Scan for the cell matching the given text and deliver its (x, y) coordinate at center. 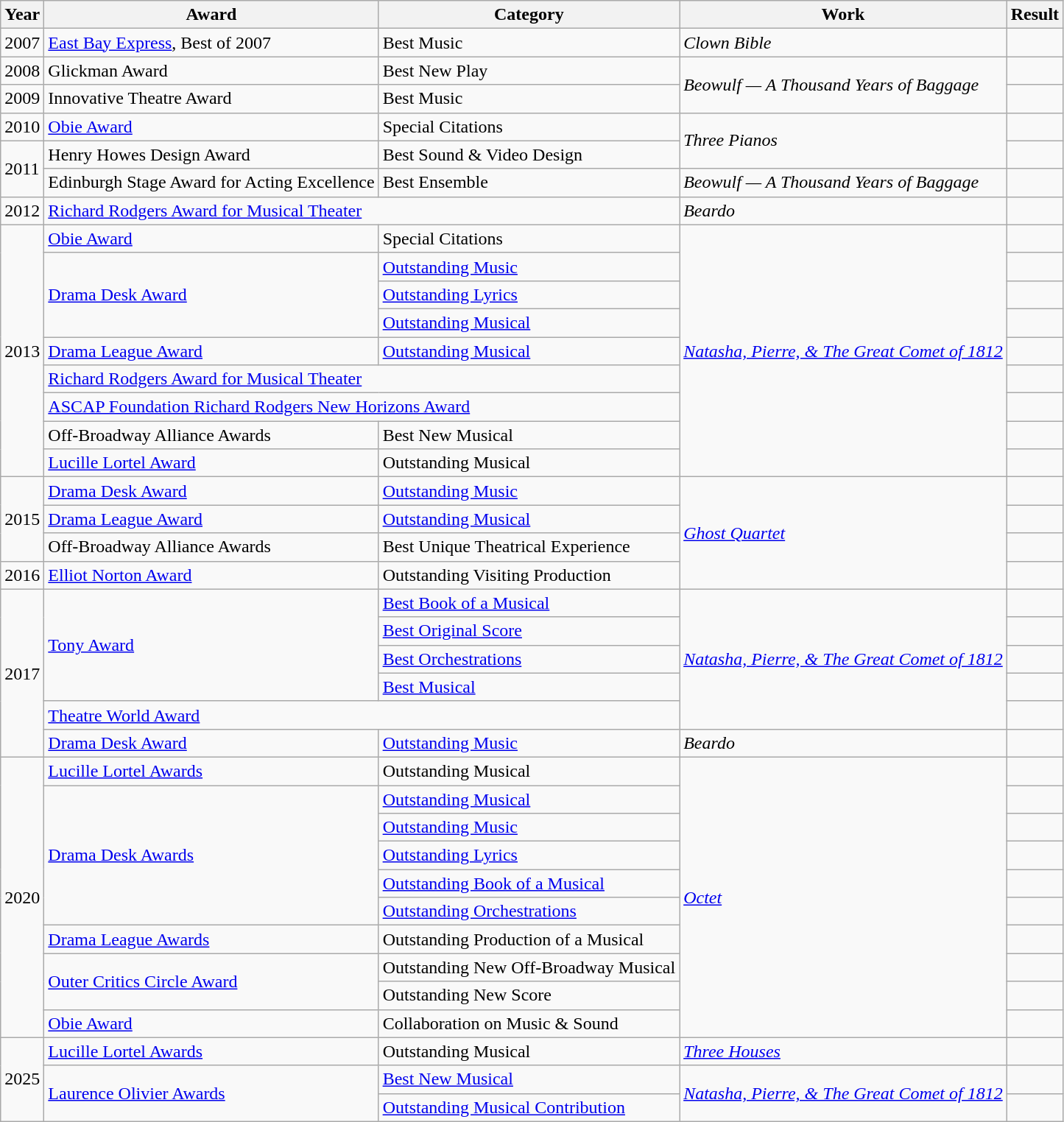
Outer Critics Circle Award (211, 981)
2013 (22, 350)
2020 (22, 897)
Year (22, 15)
Ghost Quartet (844, 533)
Elliot Norton Award (211, 575)
Award (211, 15)
Three Pianos (844, 141)
Collaboration on Music & Sound (529, 1023)
Best Sound & Video Design (529, 155)
Clown Bible (844, 43)
Outstanding Book of a Musical (529, 883)
Octet (844, 897)
Outstanding Visiting Production (529, 575)
Drama Desk Awards (211, 855)
Best Unique Theatrical Experience (529, 547)
East Bay Express, Best of 2007 (211, 43)
Outstanding Musical Contribution (529, 1107)
Result (1035, 15)
2009 (22, 99)
ASCAP Foundation Richard Rodgers New Horizons Award (362, 407)
Outstanding Orchestrations (529, 911)
2007 (22, 43)
Three Houses (844, 1051)
2011 (22, 169)
Work (844, 15)
Drama League Awards (211, 939)
2008 (22, 71)
Tony Award (211, 645)
Glickman Award (211, 71)
Lucille Lortel Award (211, 463)
Best Original Score (529, 631)
2015 (22, 519)
Category (529, 15)
Best Ensemble (529, 183)
Best New Play (529, 71)
Outstanding Production of a Musical (529, 939)
2017 (22, 673)
Laurence Olivier Awards (211, 1093)
2025 (22, 1079)
Best Book of a Musical (529, 603)
Outstanding New Off-Broadway Musical (529, 967)
2016 (22, 575)
2012 (22, 211)
Innovative Theatre Award (211, 99)
Best Musical (529, 687)
Theatre World Award (362, 715)
Outstanding New Score (529, 995)
2010 (22, 127)
Best Orchestrations (529, 659)
Edinburgh Stage Award for Acting Excellence (211, 183)
Henry Howes Design Award (211, 155)
